Identify which cell holds the provided text, then report its [x, y] central coordinate. 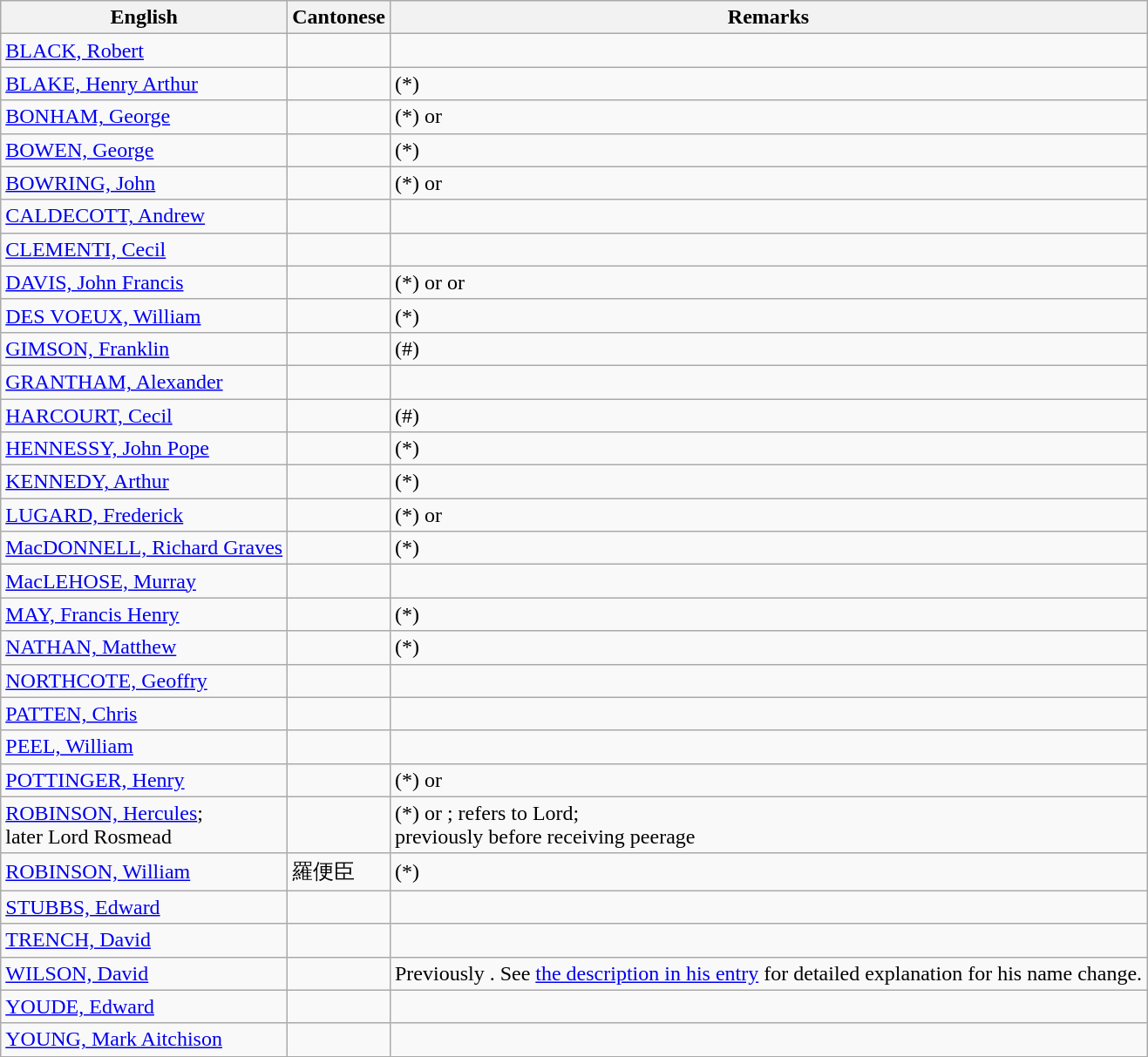
MAY, Francis Henry [145, 614]
BOWEN, George [145, 150]
Cantonese [339, 17]
HARCOURT, Cecil [145, 416]
NORTHCOTE, Geoffry [145, 681]
GRANTHAM, Alexander [145, 382]
Previously . See the description in his entry for detailed explanation for his name change. [768, 973]
POTTINGER, Henry [145, 780]
羅便臣 [339, 871]
BOWRING, John [145, 183]
HENNESSY, John Pope [145, 449]
NATHAN, Matthew [145, 647]
CALDECOTT, Andrew [145, 216]
ROBINSON, William [145, 871]
YOUNG, Mark Aitchison [145, 1040]
STUBBS, Edward [145, 907]
DES VOEUX, William [145, 315]
TRENCH, David [145, 940]
MacDONNELL, Richard Graves [145, 548]
PEEL, William [145, 747]
BLACK, Robert [145, 51]
PATTEN, Chris [145, 714]
YOUDE, Edward [145, 1006]
ROBINSON, Hercules;later Lord Rosmead [145, 824]
CLEMENTI, Cecil [145, 249]
WILSON, David [145, 973]
MacLEHOSE, Murray [145, 581]
Remarks [768, 17]
BLAKE, Henry Arthur [145, 84]
GIMSON, Franklin [145, 349]
(*) or or [768, 282]
English [145, 17]
LUGARD, Frederick [145, 515]
KENNEDY, Arthur [145, 482]
BONHAM, George [145, 117]
(*) or ; refers to Lord;previously before receiving peerage [768, 824]
DAVIS, John Francis [145, 282]
